Scan for the cell matching the given text and deliver its [X, Y] coordinate at center. 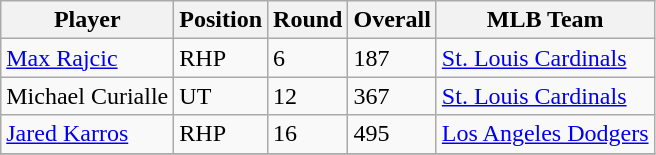
MLB Team [545, 20]
Los Angeles Dodgers [545, 134]
16 [308, 134]
UT [221, 96]
Round [308, 20]
Overall [392, 20]
Max Rajcic [88, 58]
Position [221, 20]
187 [392, 58]
6 [308, 58]
Jared Karros [88, 134]
12 [308, 96]
495 [392, 134]
Michael Curialle [88, 96]
367 [392, 96]
Player [88, 20]
